Output the (X, Y) coordinate of the center of the cell containing the given text.  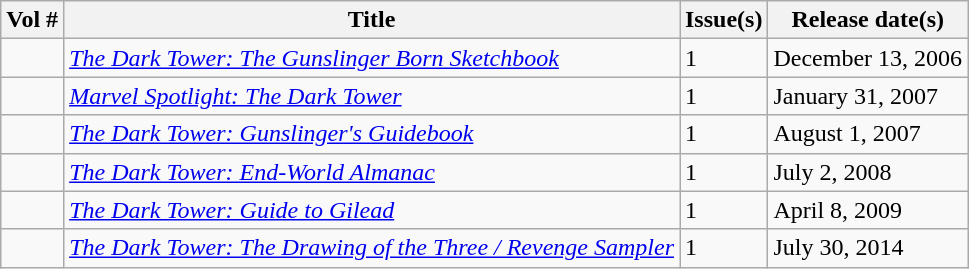
Marvel Spotlight: The Dark Tower (372, 96)
January 31, 2007 (868, 96)
August 1, 2007 (868, 134)
December 13, 2006 (868, 58)
The Dark Tower: The Gunslinger Born Sketchbook (372, 58)
July 2, 2008 (868, 172)
The Dark Tower: Guide to Gilead (372, 210)
Title (372, 20)
April 8, 2009 (868, 210)
Issue(s) (724, 20)
July 30, 2014 (868, 248)
The Dark Tower: Gunslinger's Guidebook (372, 134)
Release date(s) (868, 20)
The Dark Tower: End-World Almanac (372, 172)
Vol # (32, 20)
The Dark Tower: The Drawing of the Three / Revenge Sampler (372, 248)
